Provide the (X, Y) coordinate of the cell's center where the given text is located.  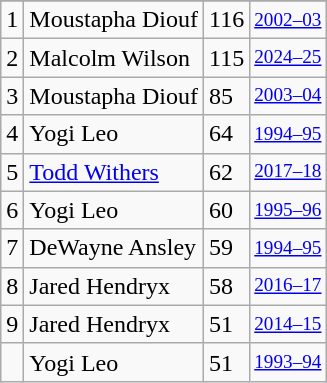
60 (227, 210)
6 (12, 210)
4 (12, 134)
3 (12, 96)
85 (227, 96)
7 (12, 248)
5 (12, 172)
116 (227, 20)
1993–94 (288, 362)
1995–96 (288, 210)
Malcolm Wilson (114, 58)
2017–18 (288, 172)
59 (227, 248)
DeWayne Ansley (114, 248)
2016–17 (288, 286)
115 (227, 58)
8 (12, 286)
Todd Withers (114, 172)
1 (12, 20)
62 (227, 172)
2014–15 (288, 324)
2003–04 (288, 96)
2002–03 (288, 20)
9 (12, 324)
2024–25 (288, 58)
2 (12, 58)
58 (227, 286)
64 (227, 134)
